Extract the (x, y) coordinate from the center of the cell holding the provided text.  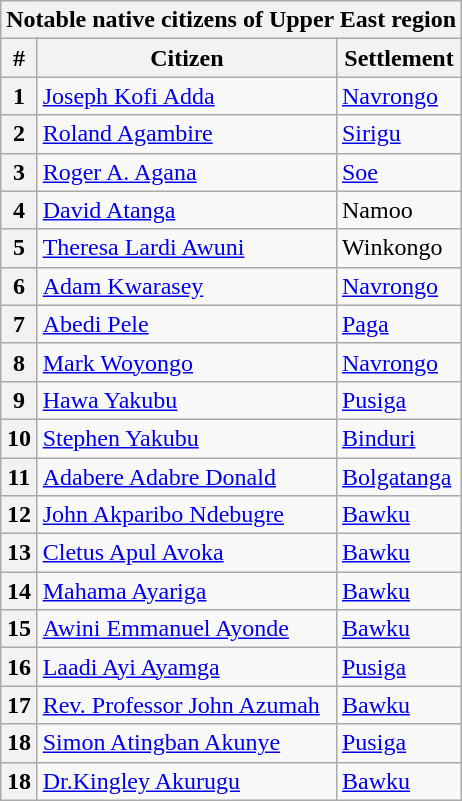
Cletus Apul Avoka (186, 553)
17 (19, 705)
16 (19, 667)
Stephen Yakubu (186, 438)
4 (19, 210)
Winkongo (398, 248)
8 (19, 362)
Mahama Ayariga (186, 591)
Notable native citizens of Upper East region (232, 20)
15 (19, 629)
13 (19, 553)
11 (19, 477)
Rev. Professor John Azumah (186, 705)
3 (19, 172)
Settlement (398, 58)
Laadi Ayi Ayamga (186, 667)
Roger A. Agana (186, 172)
Mark Woyongo (186, 362)
Soe (398, 172)
10 (19, 438)
Bolgatanga (398, 477)
Sirigu (398, 134)
9 (19, 400)
Citizen (186, 58)
Hawa Yakubu (186, 400)
Adam Kwarasey (186, 286)
Abedi Pele (186, 324)
Binduri (398, 438)
6 (19, 286)
John Akparibo Ndebugre (186, 515)
David Atanga (186, 210)
Roland Agambire (186, 134)
Joseph Kofi Adda (186, 96)
2 (19, 134)
Adabere Adabre Donald (186, 477)
5 (19, 248)
12 (19, 515)
Theresa Lardi Awuni (186, 248)
Dr.Kingley Akurugu (186, 781)
7 (19, 324)
Awini Emmanuel Ayonde (186, 629)
Simon Atingban Akunye (186, 743)
# (19, 58)
14 (19, 591)
Namoo (398, 210)
1 (19, 96)
Paga (398, 324)
